Pinpoint the cell where the given text exists, returning its (X, Y) midpoint coordinate. 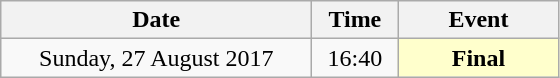
Date (156, 20)
Final (478, 58)
Time (355, 20)
Sunday, 27 August 2017 (156, 58)
Event (478, 20)
16:40 (355, 58)
